Return [X, Y] of the center of cell containing provided text 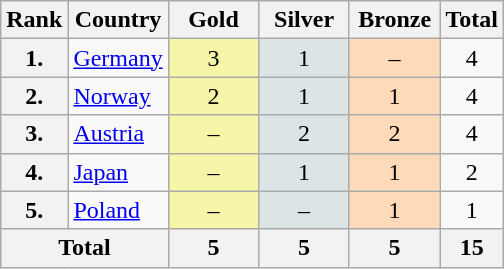
Silver [304, 20]
Country [118, 20]
Japan [118, 172]
2. [34, 96]
1. [34, 58]
3 [214, 58]
Germany [118, 58]
15 [472, 248]
4. [34, 172]
Gold [214, 20]
Norway [118, 96]
Bronze [394, 20]
3. [34, 134]
Poland [118, 210]
Rank [34, 20]
Austria [118, 134]
5. [34, 210]
